Pinpoint the cell where the given text exists, returning its (X, Y) midpoint coordinate. 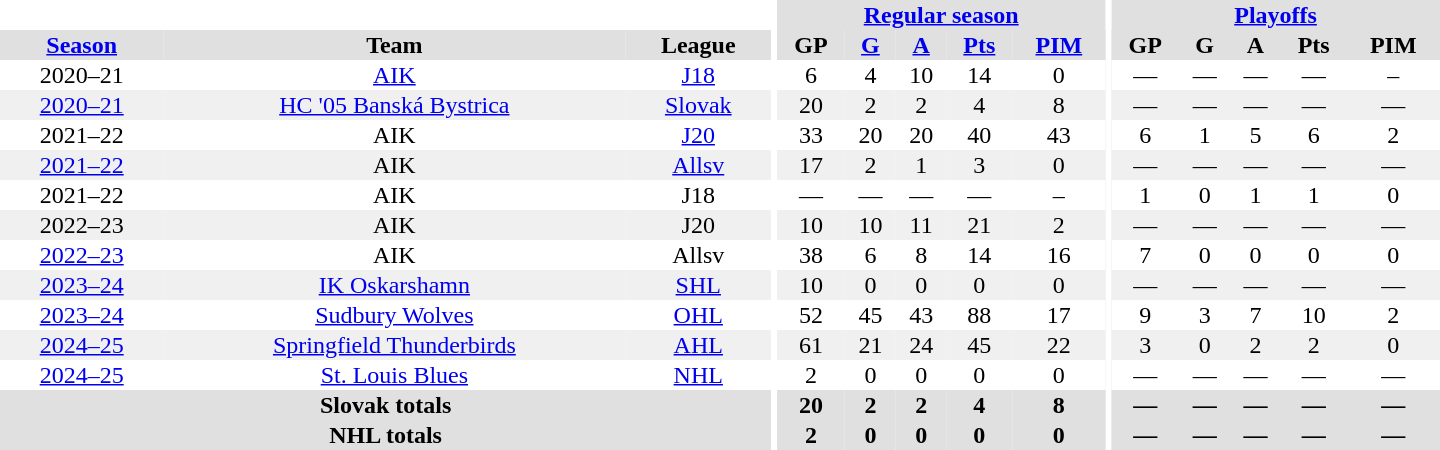
St. Louis Blues (394, 375)
AHL (698, 345)
16 (1058, 255)
Slovak totals (386, 405)
Team (394, 45)
Regular season (942, 15)
9 (1145, 315)
Playoffs (1276, 15)
NHL (698, 375)
61 (811, 345)
OHL (698, 315)
22 (1058, 345)
5 (1256, 135)
38 (811, 255)
40 (979, 135)
33 (811, 135)
11 (922, 225)
Slovak (698, 105)
HC '05 Banská Bystrica (394, 105)
Springfield Thunderbirds (394, 345)
IK Oskarshamn (394, 285)
88 (979, 315)
League (698, 45)
SHL (698, 285)
52 (811, 315)
Sudbury Wolves (394, 315)
NHL totals (386, 435)
Season (82, 45)
24 (922, 345)
